Determine the (x, y) coordinate at the center of the cell enclosing the given text.  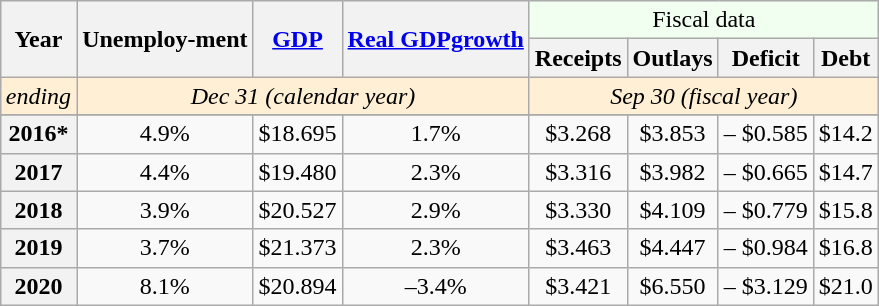
$20.894 (298, 286)
Unemploy-ment (165, 39)
$3.982 (672, 172)
Sep 30 (fiscal year) (704, 96)
3.9% (165, 210)
$4.109 (672, 210)
Fiscal data (704, 20)
–3.4% (436, 286)
$3.853 (672, 134)
GDP (298, 39)
Outlays (672, 58)
4.4% (165, 172)
2020 (38, 286)
2019 (38, 248)
ending (38, 96)
– $0.665 (766, 172)
– $0.779 (766, 210)
– $3.129 (766, 286)
Year (38, 39)
2016* (38, 134)
$14.7 (846, 172)
2.9% (436, 210)
$21.373 (298, 248)
Receipts (578, 58)
$15.8 (846, 210)
1.7% (436, 134)
Debt (846, 58)
Real GDPgrowth (436, 39)
8.1% (165, 286)
2017 (38, 172)
2018 (38, 210)
– $0.984 (766, 248)
$3.463 (578, 248)
$19.480 (298, 172)
$3.316 (578, 172)
Deficit (766, 58)
Dec 31 (calendar year) (304, 96)
$18.695 (298, 134)
3.7% (165, 248)
$4.447 (672, 248)
$3.330 (578, 210)
4.9% (165, 134)
$6.550 (672, 286)
$3.421 (578, 286)
$16.8 (846, 248)
$14.2 (846, 134)
– $0.585 (766, 134)
$21.0 (846, 286)
$3.268 (578, 134)
$20.527 (298, 210)
